Locate the cell with the specified text and output its (X, Y) center coordinate. 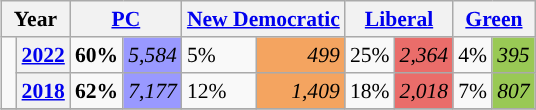
18% (370, 91)
60% (96, 55)
Green (494, 19)
2022 (44, 55)
25% (370, 55)
7,177 (152, 91)
2,018 (424, 91)
62% (96, 91)
5% (220, 55)
4% (472, 55)
12% (220, 91)
7% (472, 91)
New Democratic (264, 19)
5,584 (152, 55)
499 (301, 55)
2018 (44, 91)
Year (36, 19)
PC (126, 19)
1,409 (301, 91)
Liberal (399, 19)
2,364 (424, 55)
807 (514, 91)
395 (514, 55)
